Pinpoint the cell where the given text exists, returning its [x, y] midpoint coordinate. 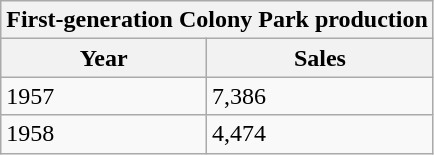
Sales [320, 58]
1958 [104, 134]
1957 [104, 96]
7,386 [320, 96]
Year [104, 58]
4,474 [320, 134]
First-generation Colony Park production [218, 20]
